Return (X, Y) of the center of cell containing provided text 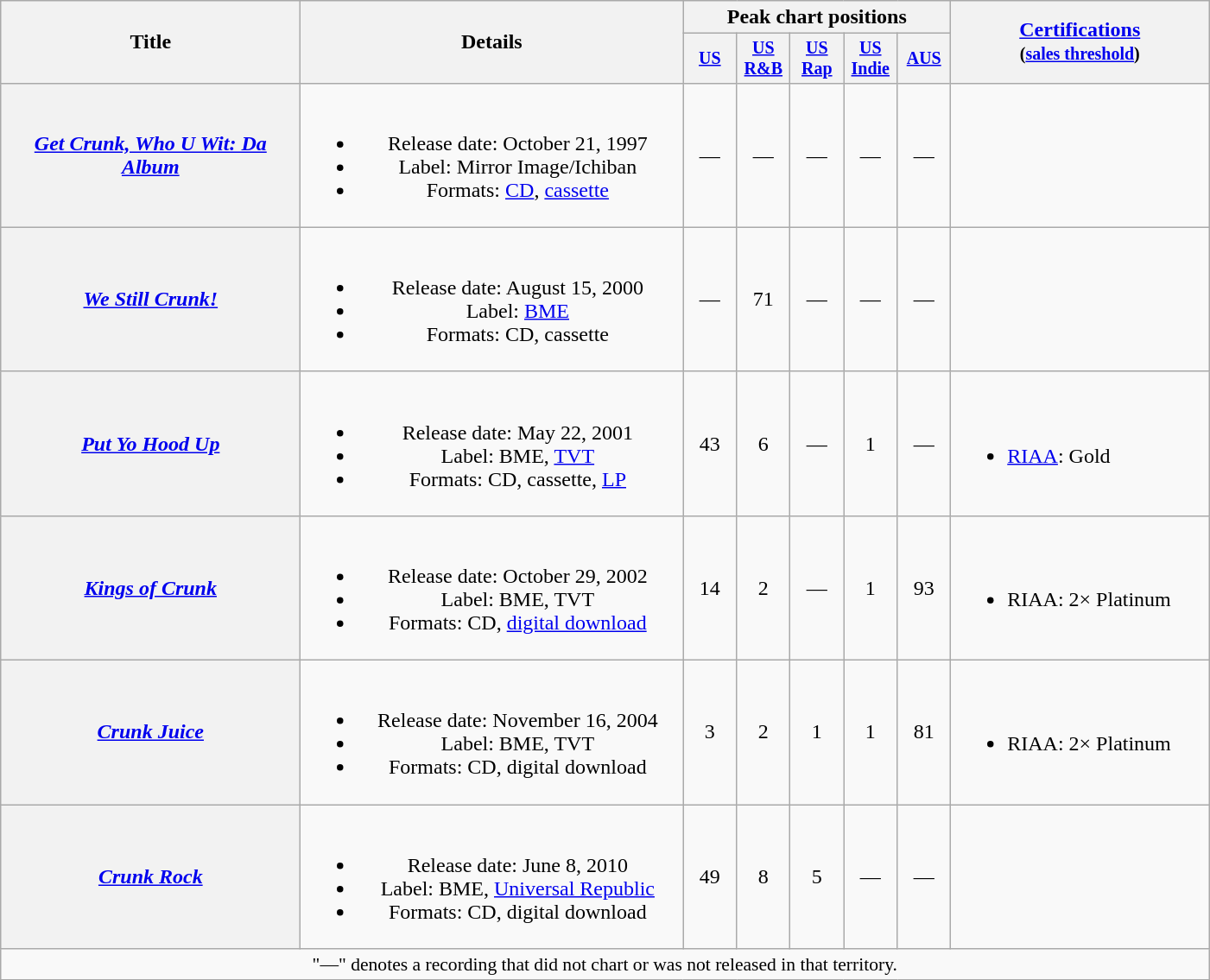
Release date: November 16, 2004Label: BME, TVTFormats: CD, digital download (492, 732)
71 (763, 299)
Get Crunk, Who U Wit: Da Album (150, 155)
RIAA: Gold (1080, 444)
3 (710, 732)
Release date: August 15, 2000Label: BMEFormats: CD, cassette (492, 299)
"—" denotes a recording that did not chart or was not released in that territory. (605, 964)
14 (710, 587)
Crunk Rock (150, 877)
Release date: May 22, 2001Label: BME, TVTFormats: CD, cassette, LP (492, 444)
49 (710, 877)
93 (924, 587)
Release date: June 8, 2010Label: BME, Universal RepublicFormats: CD, digital download (492, 877)
Kings of Crunk (150, 587)
81 (924, 732)
8 (763, 877)
US (710, 59)
USRap (817, 59)
6 (763, 444)
43 (710, 444)
US Indie (871, 59)
Release date: October 29, 2002Label: BME, TVTFormats: CD, digital download (492, 587)
Certifications(sales threshold) (1080, 42)
Peak chart positions (817, 17)
Put Yo Hood Up (150, 444)
US R&B (763, 59)
5 (817, 877)
Title (150, 42)
Details (492, 42)
Release date: October 21, 1997Label: Mirror Image/IchibanFormats: CD, cassette (492, 155)
AUS (924, 59)
Crunk Juice (150, 732)
We Still Crunk! (150, 299)
